Capture the cell that displays the provided text and extract its (x, y) central coordinate. 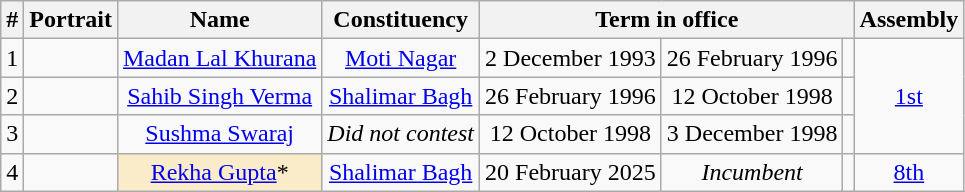
1st (909, 96)
Did not contest (401, 134)
Rekha Gupta* (219, 172)
4 (12, 172)
2 December 1993 (571, 58)
# (12, 20)
Constituency (401, 20)
1 (12, 58)
Portrait (71, 20)
Moti Nagar (401, 58)
2 (12, 96)
Madan Lal Khurana (219, 58)
3 December 1998 (752, 134)
20 February 2025 (571, 172)
3 (12, 134)
Name (219, 20)
Incumbent (752, 172)
Sushma Swaraj (219, 134)
Term in office (667, 20)
Sahib Singh Verma (219, 96)
8th (909, 172)
Assembly (909, 20)
